From the cell containing the given text, extract its center point as (x, y) coordinate. 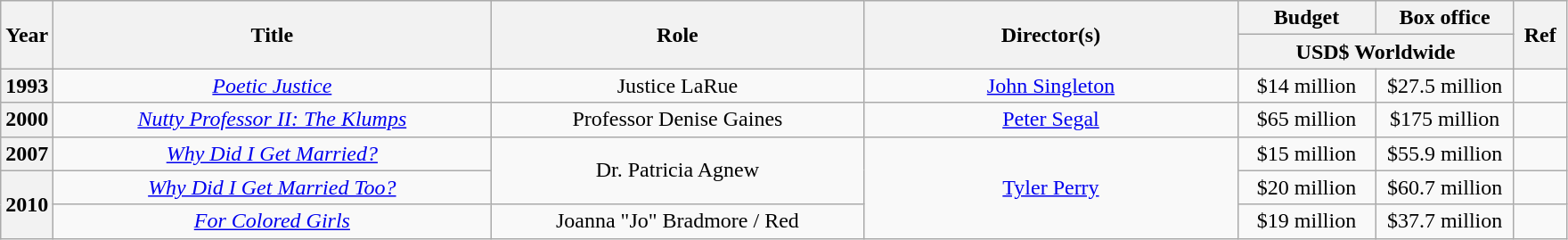
For Colored Girls (273, 221)
$175 million (1445, 120)
John Singleton (1051, 86)
$20 million (1306, 187)
$65 million (1306, 120)
Joanna "Jo" Bradmore / Red (677, 221)
Justice LaRue (677, 86)
Ref (1539, 35)
$37.7 million (1445, 221)
2007 (27, 153)
USD$ Worldwide (1376, 52)
$14 million (1306, 86)
2000 (27, 120)
Why Did I Get Married Too? (273, 187)
Title (273, 35)
2010 (27, 204)
1993 (27, 86)
Role (677, 35)
Why Did I Get Married? (273, 153)
Director(s) (1051, 35)
Poetic Justice (273, 86)
$27.5 million (1445, 86)
$15 million (1306, 153)
Peter Segal (1051, 120)
Budget (1306, 18)
Year (27, 35)
Box office (1445, 18)
Tyler Perry (1051, 187)
$55.9 million (1445, 153)
Professor Denise Gaines (677, 120)
Dr. Patricia Agnew (677, 170)
Nutty Professor II: The Klumps (273, 120)
$19 million (1306, 221)
$60.7 million (1445, 187)
